Pinpoint the cell where the given text exists, returning its (x, y) midpoint coordinate. 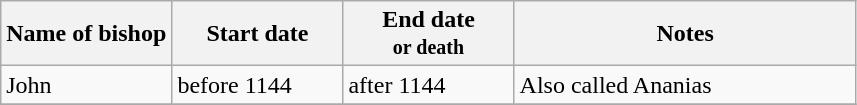
before 1144 (258, 85)
End dateor death (428, 34)
Start date (258, 34)
Also called Ananias (685, 85)
after 1144 (428, 85)
Name of bishop (86, 34)
John (86, 85)
Notes (685, 34)
